Search for the cell housing the specified text and yield its [x, y] center coordinate. 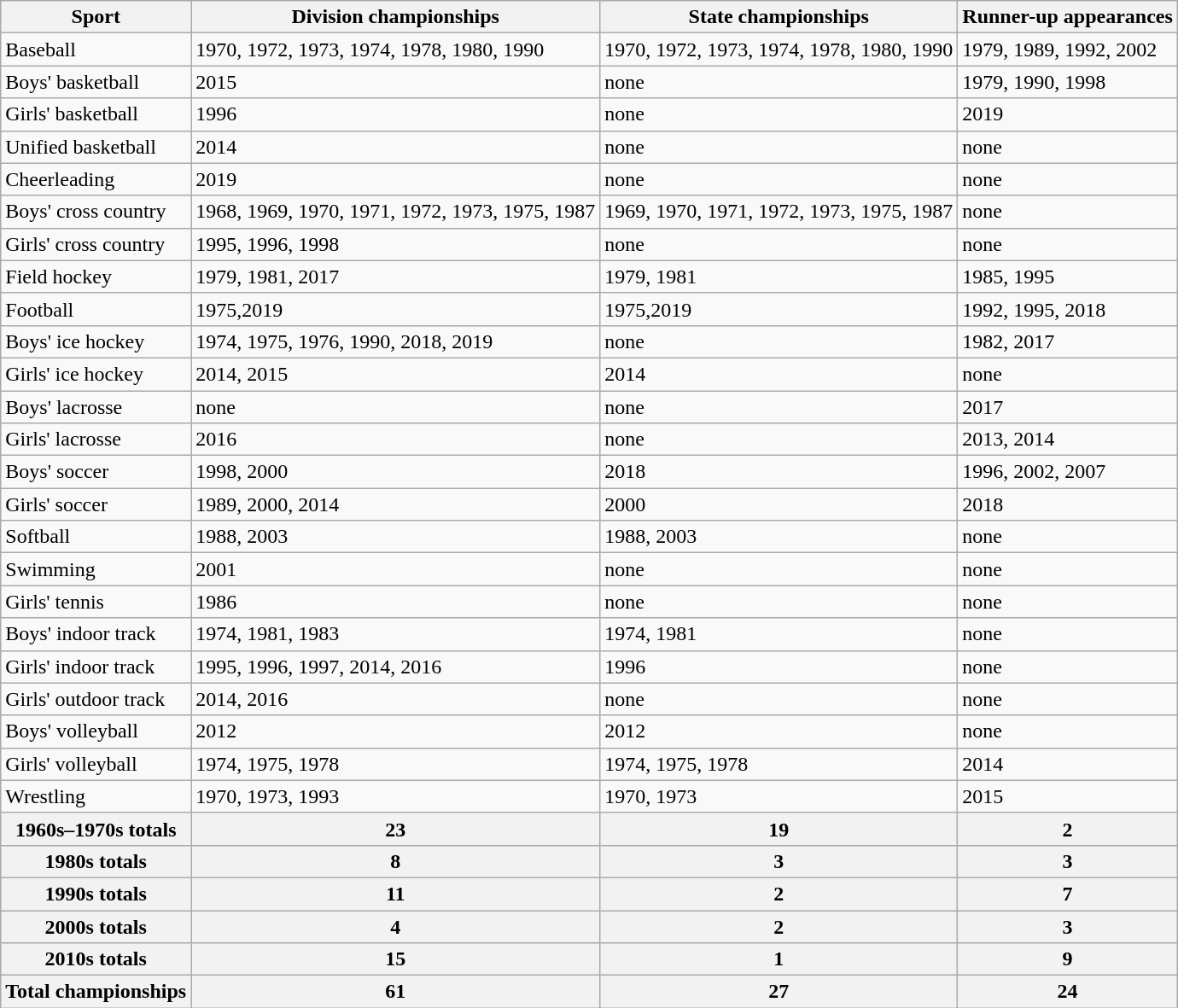
7 [1068, 894]
Girls' ice hockey [96, 374]
Softball [96, 537]
1995, 1996, 1997, 2014, 2016 [396, 667]
2016 [396, 440]
1989, 2000, 2014 [396, 504]
2014, 2015 [396, 374]
1969, 1970, 1971, 1972, 1973, 1975, 1987 [779, 212]
24 [1068, 992]
1980s totals [96, 861]
Boys' lacrosse [96, 407]
Girls' lacrosse [96, 440]
2014, 2016 [396, 699]
2013, 2014 [1068, 440]
Boys' indoor track [96, 634]
2010s totals [96, 959]
15 [396, 959]
2001 [396, 569]
2000 [779, 504]
Girls' volleyball [96, 764]
1982, 2017 [1068, 341]
Division championships [396, 17]
Girls' tennis [96, 602]
Girls' cross country [96, 244]
1974, 1981, 1983 [396, 634]
61 [396, 992]
1979, 1981 [779, 277]
1995, 1996, 1998 [396, 244]
Football [96, 309]
Field hockey [96, 277]
1970, 1973 [779, 796]
1970, 1973, 1993 [396, 796]
1986 [396, 602]
Runner-up appearances [1068, 17]
1 [779, 959]
1960s–1970s totals [96, 829]
2000s totals [96, 926]
9 [1068, 959]
Girls' indoor track [96, 667]
1979, 1990, 1998 [1068, 82]
1968, 1969, 1970, 1971, 1972, 1973, 1975, 1987 [396, 212]
Boys' cross country [96, 212]
Girls' basketball [96, 114]
Baseball [96, 50]
Boys' basketball [96, 82]
11 [396, 894]
Wrestling [96, 796]
Cheerleading [96, 179]
1979, 1981, 2017 [396, 277]
27 [779, 992]
Total championships [96, 992]
Boys' soccer [96, 472]
1996, 2002, 2007 [1068, 472]
Swimming [96, 569]
Boys' ice hockey [96, 341]
Girls' soccer [96, 504]
Boys' volleyball [96, 731]
1985, 1995 [1068, 277]
State championships [779, 17]
1979, 1989, 1992, 2002 [1068, 50]
23 [396, 829]
1974, 1981 [779, 634]
8 [396, 861]
Girls' outdoor track [96, 699]
1974, 1975, 1976, 1990, 2018, 2019 [396, 341]
2017 [1068, 407]
19 [779, 829]
1992, 1995, 2018 [1068, 309]
1990s totals [96, 894]
Sport [96, 17]
1998, 2000 [396, 472]
Unified basketball [96, 147]
4 [396, 926]
